Return (X, Y) of the center of cell containing provided text 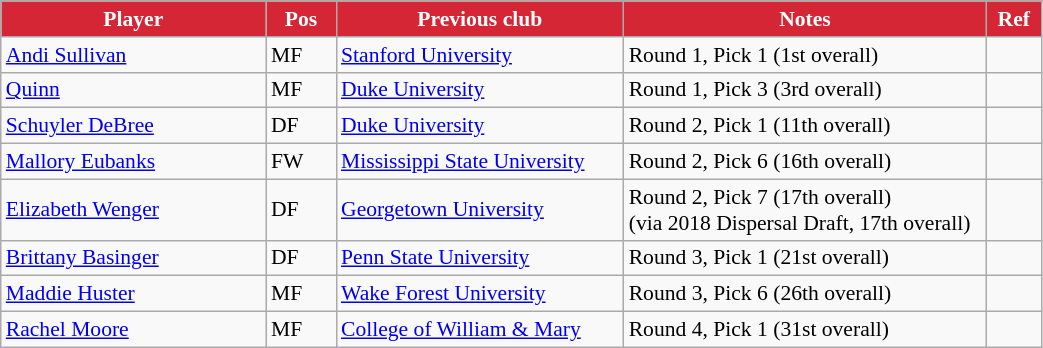
Ref (1014, 19)
Maddie Huster (134, 294)
Rachel Moore (134, 330)
Round 2, Pick 1 (11th overall) (806, 126)
Stanford University (480, 55)
Round 3, Pick 6 (26th overall) (806, 294)
Elizabeth Wenger (134, 210)
Mississippi State University (480, 162)
Player (134, 19)
Round 2, Pick 7 (17th overall)(via 2018 Dispersal Draft, 17th overall) (806, 210)
Round 3, Pick 1 (21st overall) (806, 258)
Quinn (134, 90)
Brittany Basinger (134, 258)
College of William & Mary (480, 330)
Mallory Eubanks (134, 162)
Round 4, Pick 1 (31st overall) (806, 330)
Schuyler DeBree (134, 126)
Previous club (480, 19)
Round 2, Pick 6 (16th overall) (806, 162)
FW (301, 162)
Pos (301, 19)
Penn State University (480, 258)
Round 1, Pick 1 (1st overall) (806, 55)
Notes (806, 19)
Round 1, Pick 3 (3rd overall) (806, 90)
Georgetown University (480, 210)
Andi Sullivan (134, 55)
Wake Forest University (480, 294)
